Extract the [x, y] coordinate from the center of the cell holding the provided text.  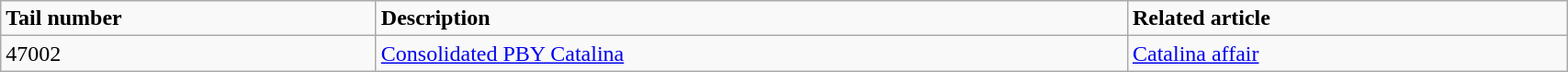
47002 [189, 54]
Description [751, 18]
Related article [1347, 18]
Tail number [189, 18]
Consolidated PBY Catalina [751, 54]
Catalina affair [1347, 54]
